Extract the (x, y) coordinate from the center of the cell holding the provided text.  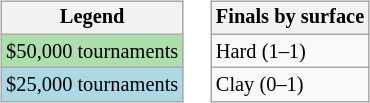
Clay (0–1) (290, 85)
Legend (92, 18)
$25,000 tournaments (92, 85)
Hard (1–1) (290, 51)
$50,000 tournaments (92, 51)
Finals by surface (290, 18)
